Output the [X, Y] coordinate of the center of the cell containing the given text.  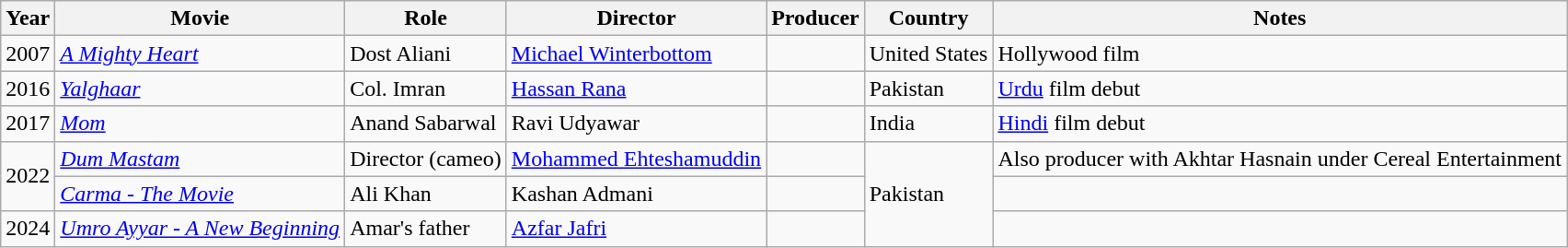
Hindi film debut [1280, 124]
Ali Khan [426, 194]
Director [636, 18]
2022 [28, 176]
Michael Winterbottom [636, 53]
India [928, 124]
Country [928, 18]
United States [928, 53]
Notes [1280, 18]
Hollywood film [1280, 53]
Movie [201, 18]
Mohammed Ehteshamuddin [636, 159]
Col. Imran [426, 89]
2016 [28, 89]
Azfar Jafri [636, 229]
Anand Sabarwal [426, 124]
Kashan Admani [636, 194]
A Mighty Heart [201, 53]
Yalghaar [201, 89]
2024 [28, 229]
Ravi Udyawar [636, 124]
Also producer with Akhtar Hasnain under Cereal Entertainment [1280, 159]
Director (cameo) [426, 159]
Dost Aliani [426, 53]
2007 [28, 53]
2017 [28, 124]
Amar's father [426, 229]
Role [426, 18]
Producer [815, 18]
Umro Ayyar - A New Beginning [201, 229]
Dum Mastam [201, 159]
Hassan Rana [636, 89]
Urdu film debut [1280, 89]
Carma - The Movie [201, 194]
Year [28, 18]
Mom [201, 124]
